Output the (x, y) coordinate of the center of the cell containing the given text.  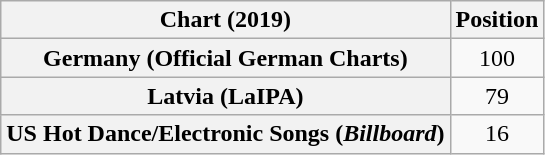
Position (497, 20)
16 (497, 134)
Chart (2019) (226, 20)
Germany (Official German Charts) (226, 58)
Latvia (LaIPA) (226, 96)
100 (497, 58)
US Hot Dance/Electronic Songs (Billboard) (226, 134)
79 (497, 96)
